Provide the [x, y] coordinate of the cell's center where the given text is located.  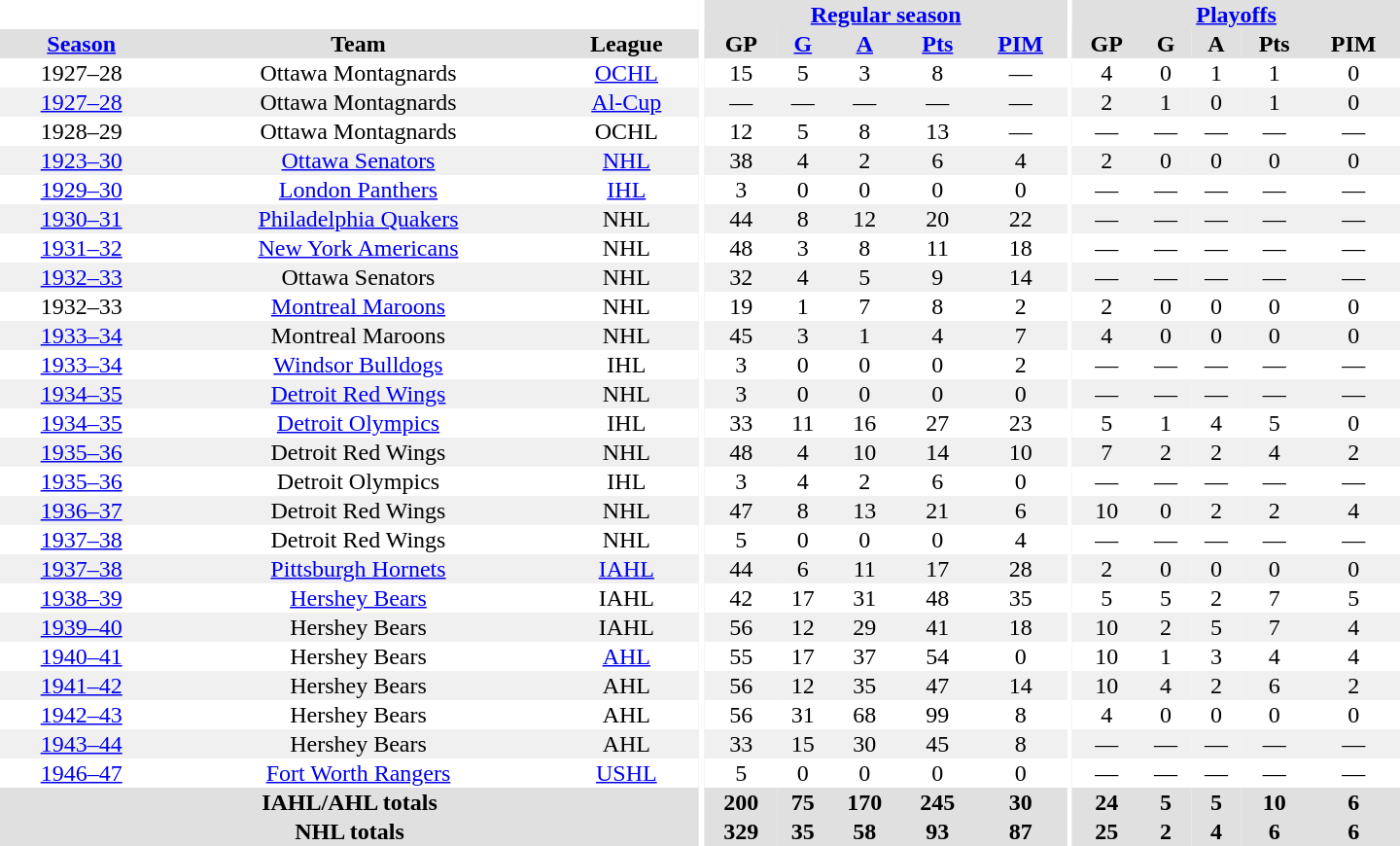
Regular season [887, 15]
1936–37 [82, 511]
68 [865, 715]
1946–47 [82, 773]
New York Americans [358, 248]
58 [865, 831]
NHL totals [350, 831]
24 [1106, 802]
21 [937, 511]
75 [803, 802]
200 [741, 802]
245 [937, 802]
28 [1021, 569]
1931–32 [82, 248]
99 [937, 715]
55 [741, 656]
38 [741, 160]
329 [741, 831]
37 [865, 656]
Windsor Bulldogs [358, 365]
93 [937, 831]
Playoffs [1237, 15]
29 [865, 627]
25 [1106, 831]
Fort Worth Rangers [358, 773]
Season [82, 44]
London Panthers [358, 190]
32 [741, 277]
1939–40 [82, 627]
1940–41 [82, 656]
54 [937, 656]
23 [1021, 423]
1928–29 [82, 131]
1938–39 [82, 598]
22 [1021, 219]
41 [937, 627]
1929–30 [82, 190]
Team [358, 44]
20 [937, 219]
League [626, 44]
Al-Cup [626, 102]
USHL [626, 773]
1930–31 [82, 219]
IAHL/AHL totals [350, 802]
87 [1021, 831]
1942–43 [82, 715]
9 [937, 277]
Philadelphia Quakers [358, 219]
16 [865, 423]
42 [741, 598]
19 [741, 306]
27 [937, 423]
Pittsburgh Hornets [358, 569]
1923–30 [82, 160]
170 [865, 802]
1943–44 [82, 744]
1941–42 [82, 686]
